Identify which cell holds the provided text, then report its (x, y) central coordinate. 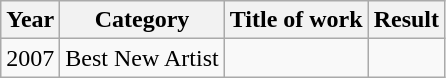
Year (30, 20)
Best New Artist (142, 58)
2007 (30, 58)
Result (406, 20)
Title of work (296, 20)
Category (142, 20)
